Return [x, y] of the center of cell containing provided text 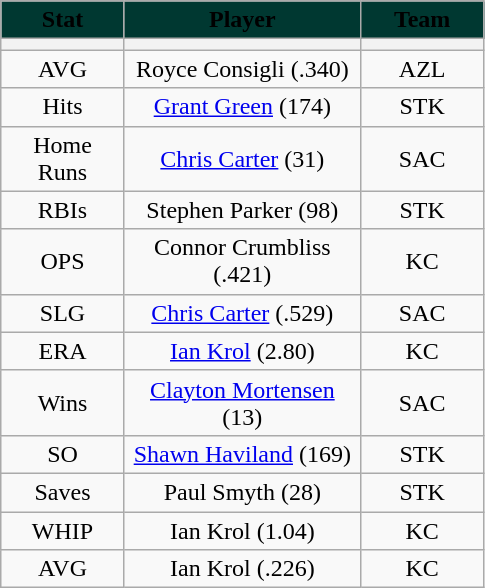
SO [63, 454]
Ian Krol (2.80) [242, 351]
Grant Green (174) [242, 107]
SLG [63, 313]
Stephen Parker (98) [242, 210]
ERA [63, 351]
Paul Smyth (28) [242, 492]
OPS [63, 262]
Player [242, 20]
Clayton Mortensen (13) [242, 402]
RBIs [63, 210]
Royce Consigli (.340) [242, 69]
Team [422, 20]
WHIP [63, 531]
Chris Carter (.529) [242, 313]
Ian Krol (1.04) [242, 531]
Ian Krol (.226) [242, 569]
Home Runs [63, 158]
Stat [63, 20]
AZL [422, 69]
Saves [63, 492]
Chris Carter (31) [242, 158]
Shawn Haviland (169) [242, 454]
Connor Crumbliss (.421) [242, 262]
Wins [63, 402]
Hits [63, 107]
